Scan for the cell matching the given text and deliver its (X, Y) coordinate at center. 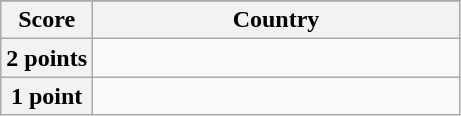
Score (47, 20)
Country (276, 20)
2 points (47, 58)
1 point (47, 96)
